Search for the cell housing the specified text and yield its (X, Y) center coordinate. 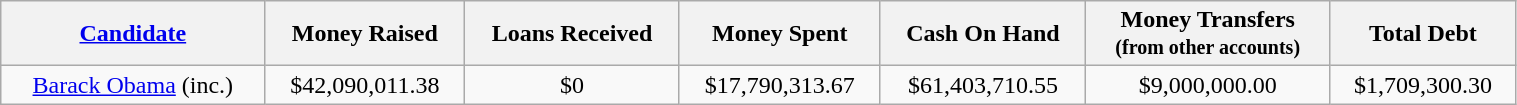
$42,090,011.38 (365, 85)
Candidate (133, 34)
Money Transfers(from other accounts) (1208, 34)
$1,709,300.30 (1423, 85)
$61,403,710.55 (982, 85)
$0 (572, 85)
$17,790,313.67 (780, 85)
Money Raised (365, 34)
Barack Obama (inc.) (133, 85)
$9,000,000.00 (1208, 85)
Total Debt (1423, 34)
Cash On Hand (982, 34)
Money Spent (780, 34)
Loans Received (572, 34)
